Search for the cell housing the specified text and yield its (x, y) center coordinate. 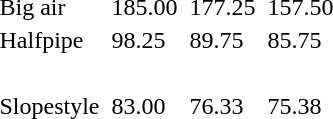
89.75 (222, 40)
98.25 (144, 40)
